Provide the [x, y] coordinate of the cell's center where the given text is located.  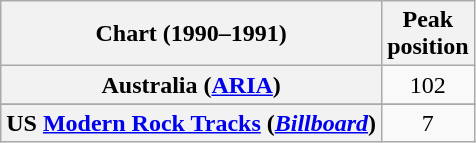
7 [428, 123]
Chart (1990–1991) [192, 34]
Australia (ARIA) [192, 85]
102 [428, 85]
Peakposition [428, 34]
US Modern Rock Tracks (Billboard) [192, 123]
